Scan for the cell matching the given text and deliver its (x, y) coordinate at center. 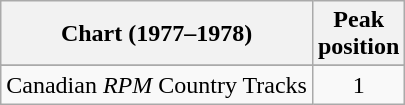
Chart (1977–1978) (157, 34)
Canadian RPM Country Tracks (157, 85)
Peakposition (358, 34)
1 (358, 85)
